Output the (x, y) coordinate of the center of the cell containing the given text.  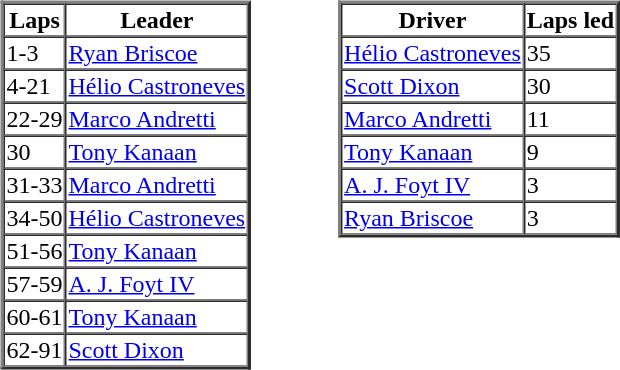
9 (570, 152)
60-61 (35, 316)
22-29 (35, 118)
57-59 (35, 284)
31-33 (35, 184)
Driver (432, 20)
35 (570, 52)
51-56 (35, 250)
62-91 (35, 350)
Laps (35, 20)
Leader (156, 20)
Laps led (570, 20)
1-3 (35, 52)
34-50 (35, 218)
4-21 (35, 86)
11 (570, 118)
